Return the (x, y) coordinate for the center point of the cell that contains the specified text.  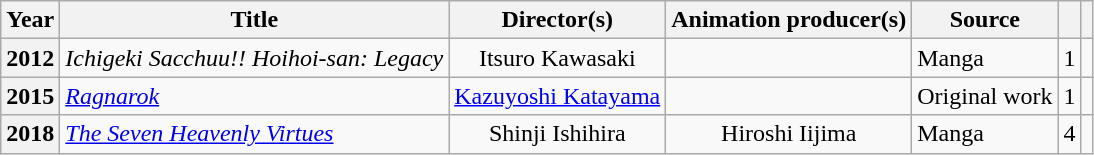
4 (1070, 134)
Original work (985, 96)
The Seven Heavenly Virtues (254, 134)
Source (985, 20)
Itsuro Kawasaki (558, 58)
Year (30, 20)
Kazuyoshi Katayama (558, 96)
Shinji Ishihira (558, 134)
Ichigeki Sacchuu!! Hoihoi-san: Legacy (254, 58)
Title (254, 20)
2015 (30, 96)
Ragnarok (254, 96)
2012 (30, 58)
2018 (30, 134)
Animation producer(s) (789, 20)
Director(s) (558, 20)
Hiroshi Iijima (789, 134)
